Return [X, Y] of the center of cell containing provided text 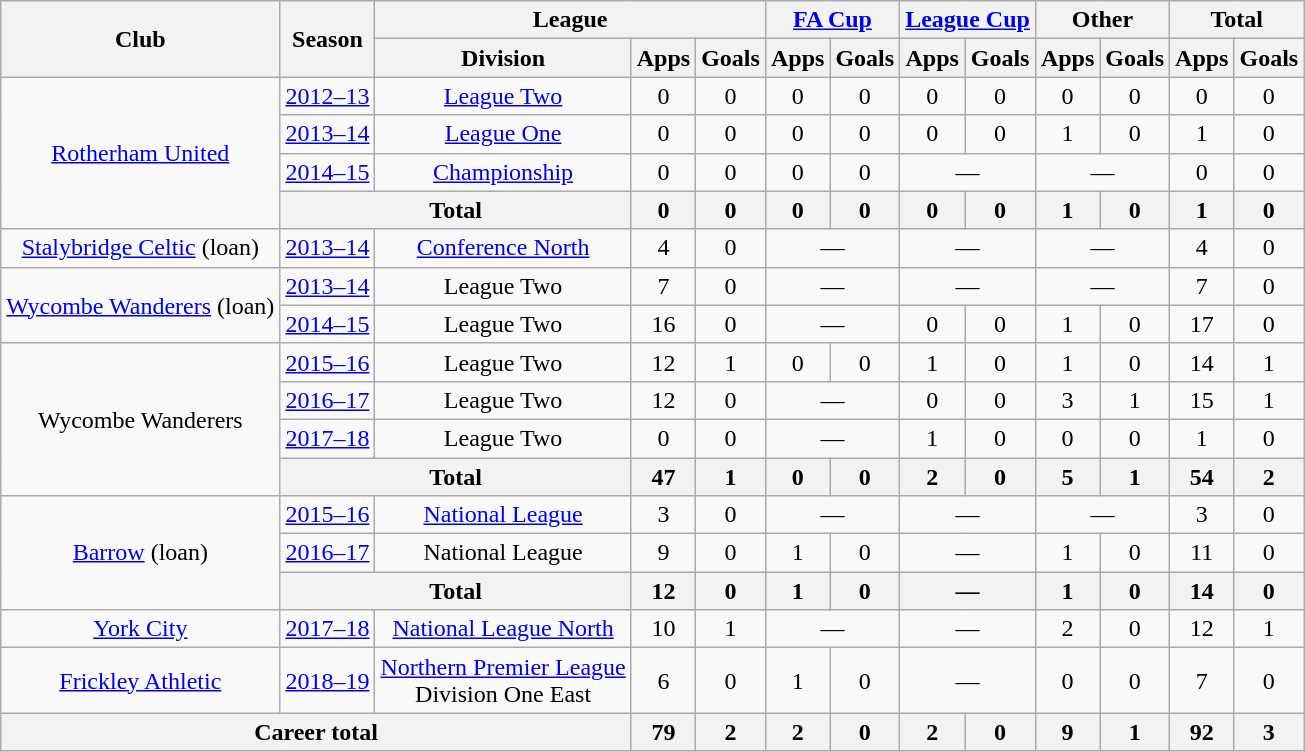
Barrow (loan) [140, 553]
Wycombe Wanderers [140, 419]
5 [1067, 477]
Championship [503, 172]
11 [1202, 553]
Club [140, 39]
Division [503, 58]
16 [663, 324]
Frickley Athletic [140, 680]
6 [663, 680]
York City [140, 629]
Northern Premier LeagueDivision One East [503, 680]
FA Cup [832, 20]
79 [663, 732]
League [570, 20]
Season [328, 39]
Stalybridge Celtic (loan) [140, 248]
Wycombe Wanderers (loan) [140, 305]
47 [663, 477]
2018–19 [328, 680]
54 [1202, 477]
92 [1202, 732]
17 [1202, 324]
2012–13 [328, 96]
10 [663, 629]
15 [1202, 400]
League Cup [968, 20]
Career total [316, 732]
League One [503, 134]
Rotherham United [140, 153]
Conference North [503, 248]
National League North [503, 629]
Other [1102, 20]
